Determine the [x, y] coordinate at the center of the cell enclosing the given text.  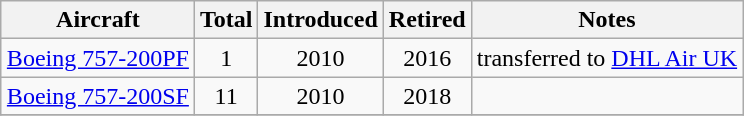
2016 [427, 58]
Introduced [320, 20]
Boeing 757-200PF [98, 58]
2018 [427, 96]
Boeing 757-200SF [98, 96]
1 [226, 58]
Notes [606, 20]
11 [226, 96]
Aircraft [98, 20]
Total [226, 20]
Retired [427, 20]
transferred to DHL Air UK [606, 58]
